Pinpoint the cell where the given text exists, returning its (X, Y) midpoint coordinate. 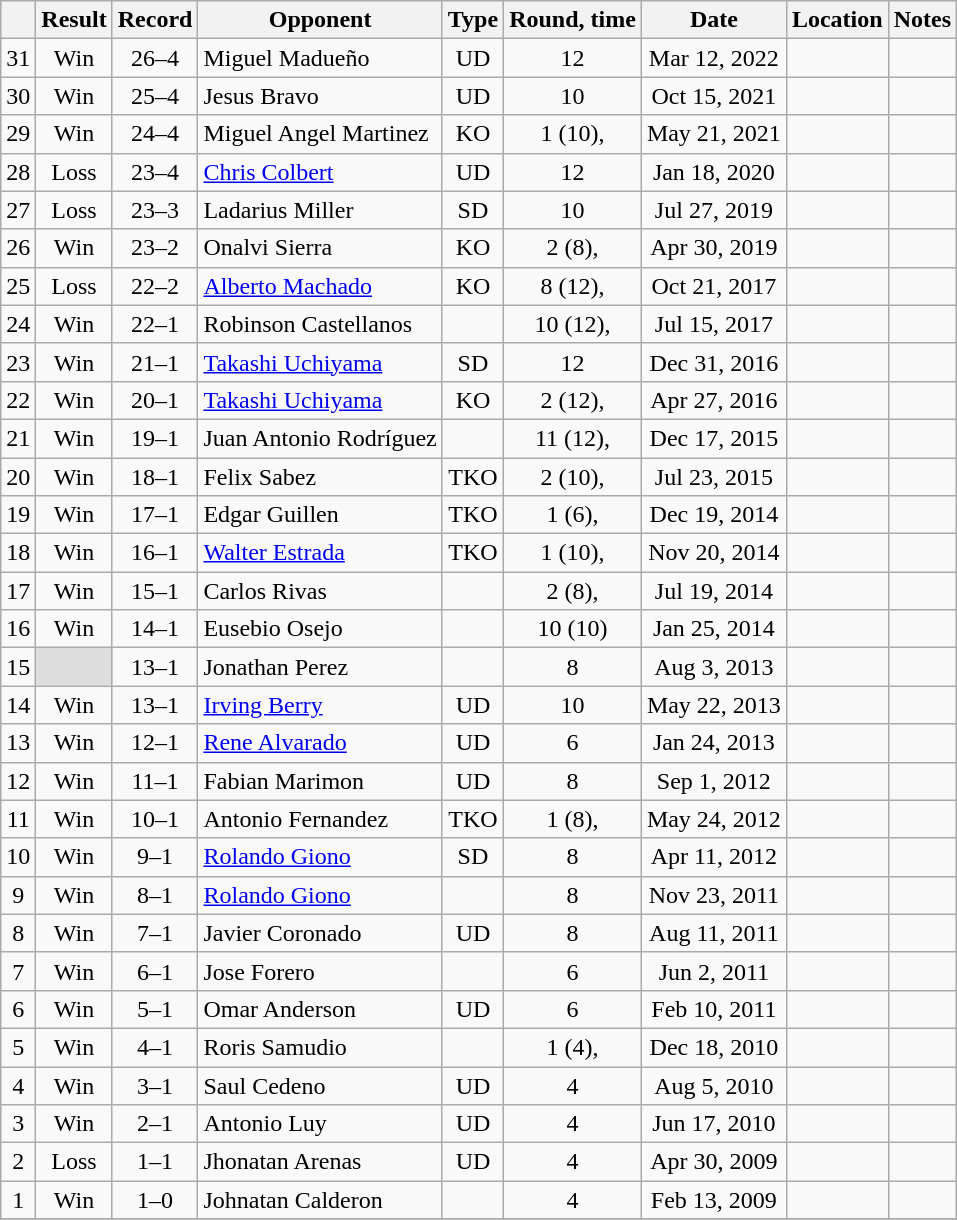
21–1 (155, 362)
Feb 13, 2009 (714, 1200)
15–1 (155, 591)
Antonio Fernandez (320, 819)
Omar Anderson (320, 1009)
10–1 (155, 819)
3 (18, 1124)
Dec 17, 2015 (714, 438)
Jul 19, 2014 (714, 591)
Miguel Madueño (320, 58)
17–1 (155, 515)
2 (12), (573, 400)
Dec 31, 2016 (714, 362)
Juan Antonio Rodríguez (320, 438)
18–1 (155, 477)
Aug 3, 2013 (714, 667)
Alberto Machado (320, 286)
Jan 24, 2013 (714, 743)
2 (18, 1162)
Saul Cedeno (320, 1085)
Irving Berry (320, 705)
3–1 (155, 1085)
14 (18, 705)
Walter Estrada (320, 553)
20 (18, 477)
23–2 (155, 248)
Location (837, 20)
20–1 (155, 400)
May 24, 2012 (714, 819)
27 (18, 210)
Jesus Bravo (320, 96)
Chris Colbert (320, 172)
Apr 30, 2019 (714, 248)
Round, time (573, 20)
Jun 17, 2010 (714, 1124)
10 (12), (573, 324)
2 (10), (573, 477)
Apr 11, 2012 (714, 857)
Onalvi Sierra (320, 248)
19–1 (155, 438)
9–1 (155, 857)
Type (472, 20)
9 (18, 895)
6–1 (155, 971)
Aug 5, 2010 (714, 1085)
7–1 (155, 933)
14–1 (155, 629)
25–4 (155, 96)
Apr 30, 2009 (714, 1162)
Jul 23, 2015 (714, 477)
Johnatan Calderon (320, 1200)
24–4 (155, 134)
Opponent (320, 20)
5 (18, 1047)
Javier Coronado (320, 933)
Aug 11, 2011 (714, 933)
12–1 (155, 743)
10 (10) (573, 629)
23 (18, 362)
Dec 19, 2014 (714, 515)
11 (18, 819)
Carlos Rivas (320, 591)
Jhonatan Arenas (320, 1162)
Roris Samudio (320, 1047)
Rene Alvarado (320, 743)
4–1 (155, 1047)
Record (155, 20)
23–3 (155, 210)
8 (12), (573, 286)
Jose Forero (320, 971)
5–1 (155, 1009)
28 (18, 172)
Result (74, 20)
Jun 2, 2011 (714, 971)
2–1 (155, 1124)
Jan 18, 2020 (714, 172)
29 (18, 134)
1 (4), (573, 1047)
18 (18, 553)
Jan 25, 2014 (714, 629)
1 (8), (573, 819)
Edgar Guillen (320, 515)
Felix Sabez (320, 477)
Dec 18, 2010 (714, 1047)
1 (6), (573, 515)
26–4 (155, 58)
22–1 (155, 324)
26 (18, 248)
Date (714, 20)
30 (18, 96)
11 (12), (573, 438)
Fabian Marimon (320, 781)
Apr 27, 2016 (714, 400)
13 (18, 743)
22–2 (155, 286)
8–1 (155, 895)
11–1 (155, 781)
19 (18, 515)
Jul 27, 2019 (714, 210)
Nov 20, 2014 (714, 553)
Eusebio Osejo (320, 629)
Sep 1, 2012 (714, 781)
1–0 (155, 1200)
21 (18, 438)
Nov 23, 2011 (714, 895)
Miguel Angel Martinez (320, 134)
Robinson Castellanos (320, 324)
16 (18, 629)
Feb 10, 2011 (714, 1009)
15 (18, 667)
1–1 (155, 1162)
17 (18, 591)
31 (18, 58)
7 (18, 971)
Ladarius Miller (320, 210)
24 (18, 324)
May 22, 2013 (714, 705)
Mar 12, 2022 (714, 58)
22 (18, 400)
16–1 (155, 553)
23–4 (155, 172)
Oct 15, 2021 (714, 96)
May 21, 2021 (714, 134)
Jonathan Perez (320, 667)
Jul 15, 2017 (714, 324)
Oct 21, 2017 (714, 286)
Notes (922, 20)
Antonio Luy (320, 1124)
1 (18, 1200)
25 (18, 286)
